Scan for the cell matching the given text and deliver its [x, y] coordinate at center. 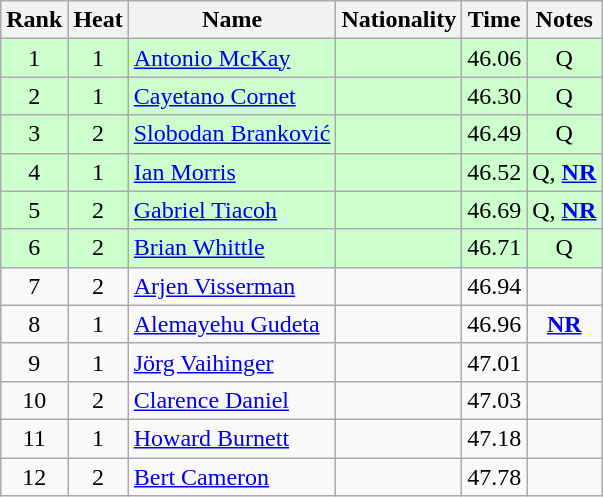
Notes [564, 20]
Cayetano Cornet [232, 96]
Clarence Daniel [232, 400]
3 [34, 134]
Nationality [399, 20]
Arjen Visserman [232, 286]
Antonio McKay [232, 58]
Brian Whittle [232, 248]
46.94 [494, 286]
46.71 [494, 248]
46.96 [494, 324]
Slobodan Branković [232, 134]
46.69 [494, 210]
6 [34, 248]
Howard Burnett [232, 438]
46.49 [494, 134]
47.18 [494, 438]
5 [34, 210]
Name [232, 20]
Heat [98, 20]
Rank [34, 20]
Bert Cameron [232, 477]
47.01 [494, 362]
12 [34, 477]
NR [564, 324]
Jörg Vaihinger [232, 362]
4 [34, 172]
47.03 [494, 400]
10 [34, 400]
7 [34, 286]
Alemayehu Gudeta [232, 324]
Ian Morris [232, 172]
46.06 [494, 58]
11 [34, 438]
47.78 [494, 477]
9 [34, 362]
Time [494, 20]
46.52 [494, 172]
46.30 [494, 96]
Gabriel Tiacoh [232, 210]
8 [34, 324]
